Return (X, Y) of the center of cell containing provided text 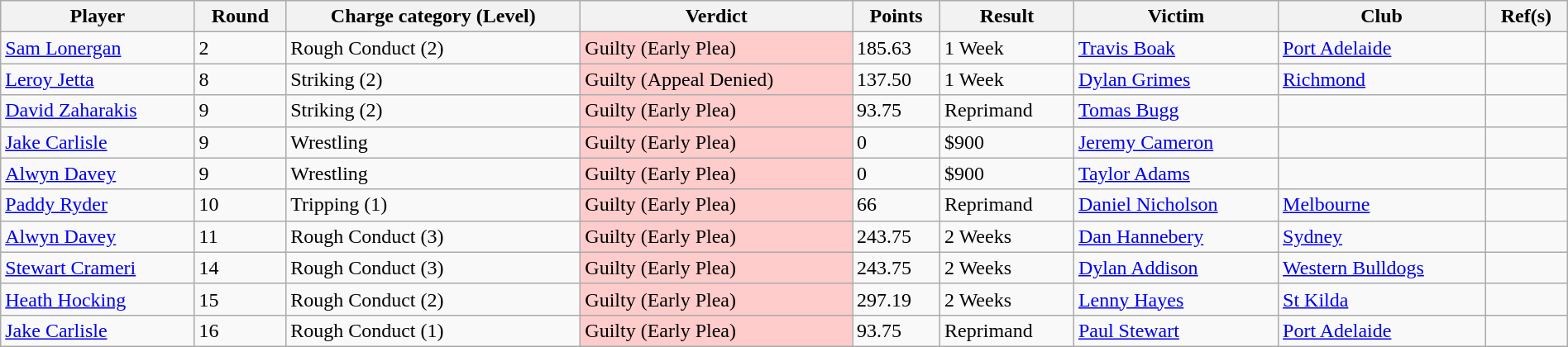
Paddy Ryder (98, 205)
Result (1007, 17)
Round (240, 17)
Victim (1176, 17)
Points (896, 17)
Lenny Hayes (1176, 299)
Club (1382, 17)
Tripping (1) (433, 205)
137.50 (896, 79)
Verdict (716, 17)
8 (240, 79)
Charge category (Level) (433, 17)
2 (240, 48)
Guilty (Appeal Denied) (716, 79)
Player (98, 17)
Tomas Bugg (1176, 111)
14 (240, 268)
Jeremy Cameron (1176, 142)
Dylan Addison (1176, 268)
Daniel Nicholson (1176, 205)
David Zaharakis (98, 111)
Rough Conduct (1) (433, 330)
16 (240, 330)
15 (240, 299)
Dan Hannebery (1176, 236)
185.63 (896, 48)
Sam Lonergan (98, 48)
Ref(s) (1527, 17)
Heath Hocking (98, 299)
Taylor Adams (1176, 173)
Paul Stewart (1176, 330)
St Kilda (1382, 299)
10 (240, 205)
Dylan Grimes (1176, 79)
66 (896, 205)
Melbourne (1382, 205)
297.19 (896, 299)
11 (240, 236)
Sydney (1382, 236)
Stewart Crameri (98, 268)
Richmond (1382, 79)
Travis Boak (1176, 48)
Leroy Jetta (98, 79)
Western Bulldogs (1382, 268)
